From the cell containing the given text, extract its center point as [X, Y] coordinate. 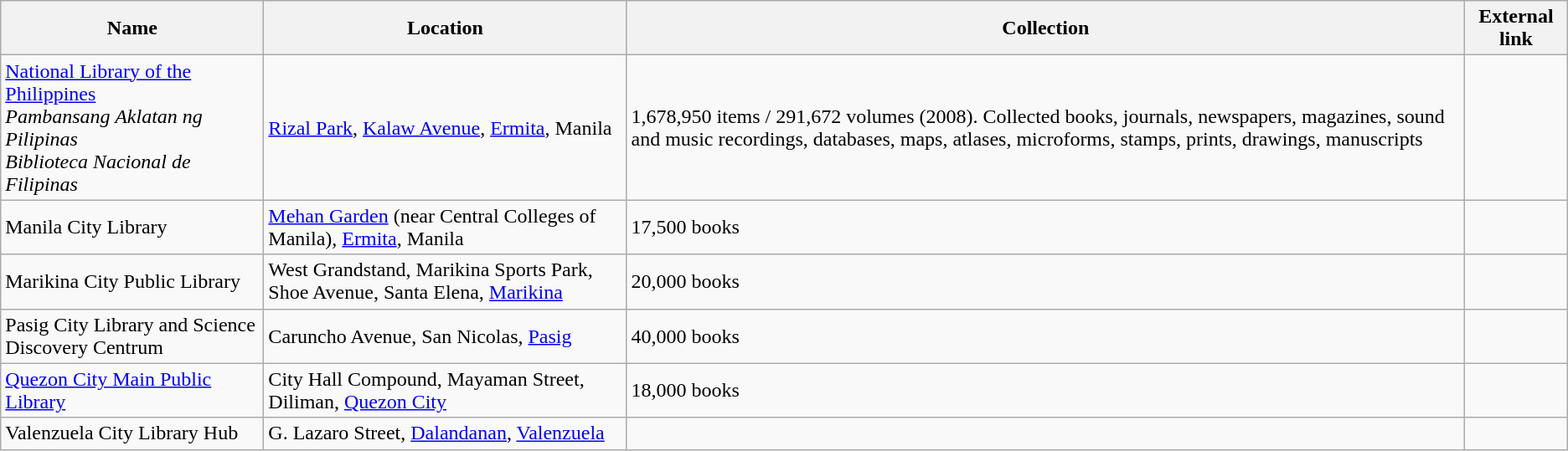
Collection [1045, 28]
Quezon City Main Public Library [132, 390]
Marikina City Public Library [132, 281]
18,000 books [1045, 390]
West Grandstand, Marikina Sports Park, Shoe Avenue, Santa Elena, Marikina [446, 281]
17,500 books [1045, 228]
Valenzuela City Library Hub [132, 433]
City Hall Compound, Mayaman Street, Diliman, Quezon City [446, 390]
Manila City Library [132, 228]
40,000 books [1045, 336]
G. Lazaro Street, Dalandanan, Valenzuela [446, 433]
Rizal Park, Kalaw Avenue, Ermita, Manila [446, 127]
National Library of the PhilippinesPambansang Aklatan ng PilipinasBiblioteca Nacional de Filipinas [132, 127]
20,000 books [1045, 281]
Name [132, 28]
Pasig City Library and Science Discovery Centrum [132, 336]
External link [1516, 28]
Location [446, 28]
Caruncho Avenue, San Nicolas, Pasig [446, 336]
Mehan Garden (near Central Colleges of Manila), Ermita, Manila [446, 228]
